Provide the [x, y] coordinate of the cell's center where the given text is located.  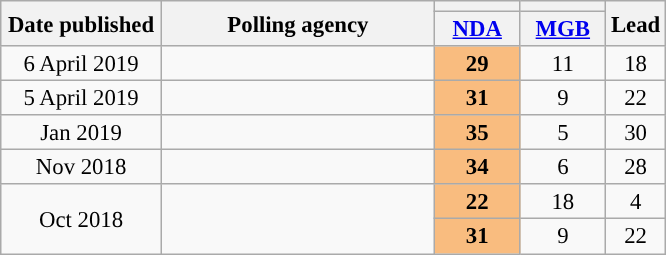
11 [563, 64]
30 [636, 132]
5 [563, 132]
4 [636, 202]
Jan 2019 [82, 132]
6 [563, 168]
29 [477, 64]
MGB [563, 30]
5 April 2019 [82, 98]
Polling agency [298, 24]
Nov 2018 [82, 168]
Date published [82, 24]
Lead [636, 24]
28 [636, 168]
NDA [477, 30]
35 [477, 132]
Oct 2018 [82, 218]
6 April 2019 [82, 64]
34 [477, 168]
